Find where the given text appears and provide that cell's center as [X, Y] coordinate. 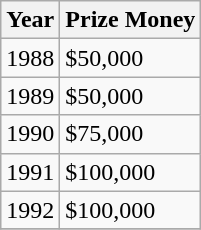
$75,000 [130, 134]
1991 [30, 172]
Year [30, 20]
1988 [30, 58]
Prize Money [130, 20]
1992 [30, 210]
1989 [30, 96]
1990 [30, 134]
